Provide the (X, Y) coordinate of the cell's center where the given text is located.  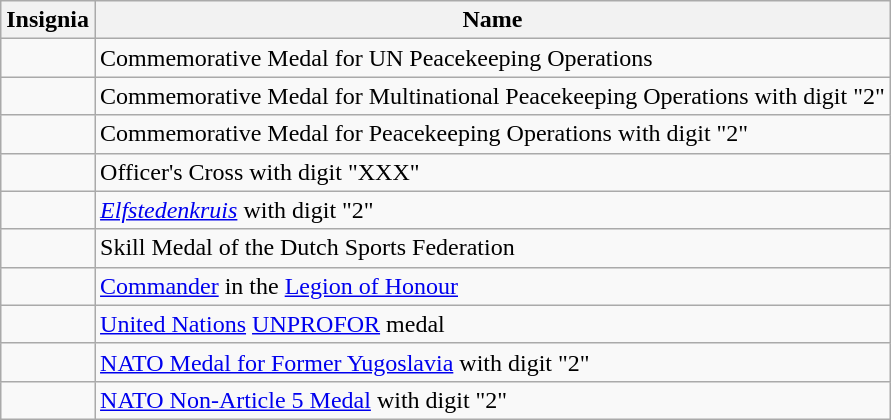
Skill Medal of the Dutch Sports Federation (493, 248)
United Nations UNPROFOR medal (493, 324)
Insignia (48, 20)
NATO Non-Article 5 Medal with digit "2" (493, 400)
NATO Medal for Former Yugoslavia with digit "2" (493, 362)
Elfstedenkruis with digit "2" (493, 210)
Commemorative Medal for Peacekeeping Operations with digit "2" (493, 134)
Commemorative Medal for UN Peacekeeping Operations (493, 58)
Officer's Cross with digit "XXX" (493, 172)
Commemorative Medal for Multinational Peacekeeping Operations with digit "2" (493, 96)
Commander in the Legion of Honour (493, 286)
Name (493, 20)
